Find where the given text appears and provide that cell's center as [x, y] coordinate. 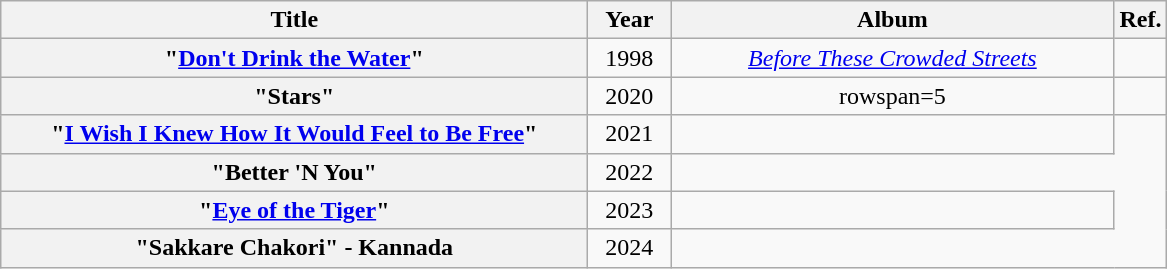
rowspan=5 [892, 96]
Title [294, 20]
"Eye of the Tiger" [294, 210]
Year [630, 20]
Album [892, 20]
2023 [630, 210]
"Sakkare Chakori" - Kannada [294, 248]
"I Wish I Knew How It Would Feel to Be Free" [294, 134]
1998 [630, 58]
2021 [630, 134]
"Don't Drink the Water" [294, 58]
Ref. [1140, 20]
Before These Crowded Streets [892, 58]
2022 [630, 172]
"Better 'N You" [294, 172]
"Stars" [294, 96]
2020 [630, 96]
2024 [630, 248]
